Scan for the cell matching the given text and deliver its [x, y] coordinate at center. 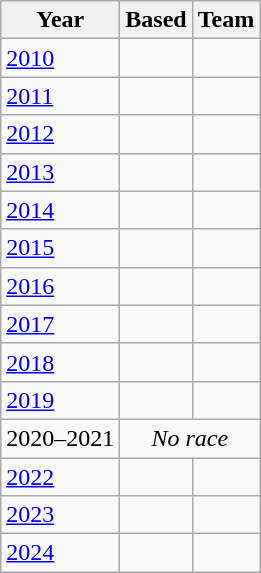
2018 [60, 362]
2013 [60, 172]
No race [190, 438]
2024 [60, 553]
Team [226, 20]
Year [60, 20]
2020–2021 [60, 438]
2015 [60, 248]
2023 [60, 515]
2016 [60, 286]
2012 [60, 134]
2014 [60, 210]
2017 [60, 324]
Based [156, 20]
2010 [60, 58]
2022 [60, 477]
2019 [60, 400]
2011 [60, 96]
